Pinpoint the cell where the given text exists, returning its [x, y] midpoint coordinate. 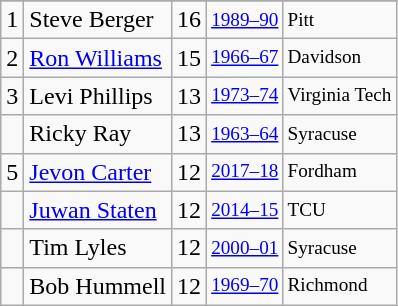
TCU [340, 210]
1969–70 [245, 286]
Juwan Staten [98, 210]
Ron Williams [98, 58]
2 [12, 58]
1 [12, 20]
1966–67 [245, 58]
Richmond [340, 286]
5 [12, 172]
Davidson [340, 58]
15 [190, 58]
2014–15 [245, 210]
1989–90 [245, 20]
2000–01 [245, 248]
Virginia Tech [340, 96]
Levi Phillips [98, 96]
Jevon Carter [98, 172]
Tim Lyles [98, 248]
3 [12, 96]
1973–74 [245, 96]
Pitt [340, 20]
1963–64 [245, 134]
Ricky Ray [98, 134]
Bob Hummell [98, 286]
Steve Berger [98, 20]
2017–18 [245, 172]
Fordham [340, 172]
16 [190, 20]
